Return the [x, y] coordinate for the center point of the cell that contains the specified text.  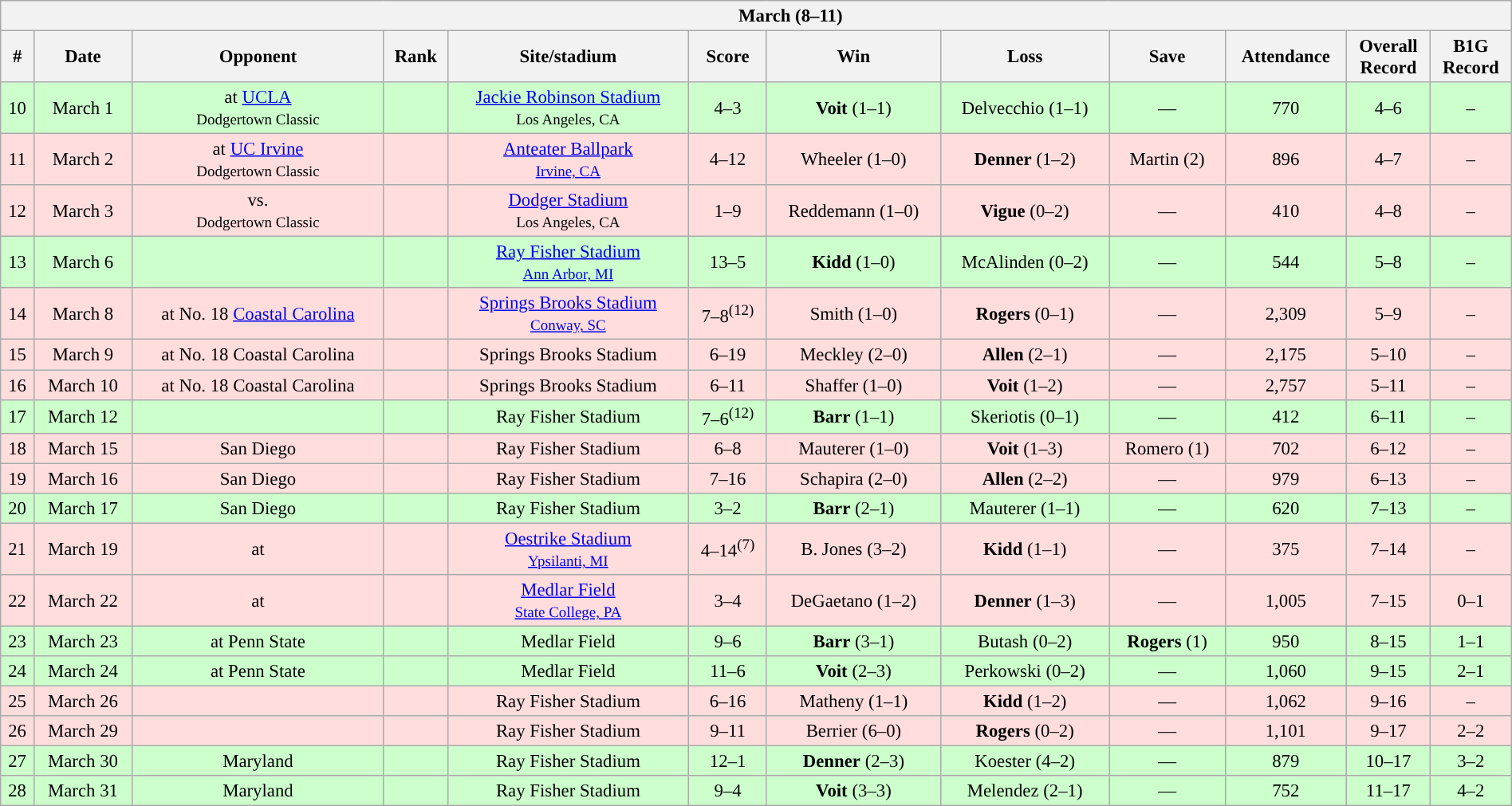
Loss [1025, 56]
8–15 [1388, 641]
March 9 [83, 355]
Rogers (0–1) [1025, 314]
Mauterer (1–1) [1025, 508]
7–6(12) [728, 416]
1,062 [1286, 701]
Perkowski (0–2) [1025, 671]
11–6 [728, 671]
Rogers (0–2) [1025, 731]
Score [728, 56]
1,060 [1286, 671]
Koester (4–2) [1025, 761]
13 [18, 263]
Opponent [258, 56]
Voit (1–3) [1025, 448]
Melendez (2–1) [1025, 791]
28 [18, 791]
at UCLA Dodgertown Classic [258, 108]
9–15 [1388, 671]
5–8 [1388, 263]
March 26 [83, 701]
7–13 [1388, 508]
McAlinden (0–2) [1025, 263]
16 [18, 385]
Jackie Robinson StadiumLos Angeles, CA [568, 108]
Butash (0–2) [1025, 641]
9–11 [728, 731]
9–6 [728, 641]
Kidd (1–0) [853, 263]
March 22 [83, 601]
896 [1286, 159]
Rank [415, 56]
6–16 [728, 701]
Schapira (2–0) [853, 478]
4–2 [1471, 791]
13–5 [728, 263]
Site/stadium [568, 56]
9–4 [728, 791]
Voit (2–3) [853, 671]
544 [1286, 263]
10–17 [1388, 761]
Attendance [1286, 56]
18 [18, 448]
375 [1286, 548]
March 12 [83, 416]
3–4 [728, 601]
March 6 [83, 263]
Voit (3–3) [853, 791]
Berrier (6–0) [853, 731]
Barr (3–1) [853, 641]
Save [1167, 56]
24 [18, 671]
Denner (1–2) [1025, 159]
14 [18, 314]
2,309 [1286, 314]
5–11 [1388, 385]
950 [1286, 641]
March 23 [83, 641]
Springs Brooks StadiumConway, SC [568, 314]
6–8 [728, 448]
10 [18, 108]
Smith (1–0) [853, 314]
Dodger StadiumLos Angeles, CA [568, 210]
2,757 [1286, 385]
22 [18, 601]
9–16 [1388, 701]
Wheeler (1–0) [853, 159]
Mauterer (1–0) [853, 448]
Date [83, 56]
at UC Irvine Dodgertown Classic [258, 159]
11 [18, 159]
620 [1286, 508]
March (8–11) [756, 16]
Rogers (1) [1167, 641]
4–8 [1388, 210]
5–9 [1388, 314]
March 17 [83, 508]
OverallRecord [1388, 56]
25 [18, 701]
4–7 [1388, 159]
21 [18, 548]
DeGaetano (1–2) [853, 601]
6–12 [1388, 448]
6–13 [1388, 478]
Barr (2–1) [853, 508]
Voit (1–2) [1025, 385]
Kidd (1–1) [1025, 548]
March 8 [83, 314]
Medlar FieldState College, PA [568, 601]
879 [1286, 761]
1,005 [1286, 601]
1–1 [1471, 641]
March 10 [83, 385]
17 [18, 416]
2–2 [1471, 731]
Reddemann (1–0) [853, 210]
March 19 [83, 548]
702 [1286, 448]
2,175 [1286, 355]
979 [1286, 478]
Matheny (1–1) [853, 701]
11–17 [1388, 791]
26 [18, 731]
Barr (1–1) [853, 416]
412 [1286, 416]
Denner (2–3) [853, 761]
Allen (2–2) [1025, 478]
770 [1286, 108]
0–1 [1471, 601]
7–16 [728, 478]
7–8(12) [728, 314]
4–12 [728, 159]
March 1 [83, 108]
March 31 [83, 791]
Denner (1–3) [1025, 601]
March 2 [83, 159]
Voit (1–1) [853, 108]
27 [18, 761]
7–15 [1388, 601]
1,101 [1286, 731]
B. Jones (3–2) [853, 548]
752 [1286, 791]
March 24 [83, 671]
4–14(7) [728, 548]
6–19 [728, 355]
5–10 [1388, 355]
9–17 [1388, 731]
15 [18, 355]
March 30 [83, 761]
4–6 [1388, 108]
Allen (2–1) [1025, 355]
Skeriotis (0–1) [1025, 416]
Delvecchio (1–1) [1025, 108]
2–1 [1471, 671]
Meckley (2–0) [853, 355]
Ray Fisher StadiumAnn Arbor, MI [568, 263]
19 [18, 478]
March 16 [83, 478]
Win [853, 56]
1–9 [728, 210]
12–1 [728, 761]
March 15 [83, 448]
March 29 [83, 731]
Anteater BallparkIrvine, CA [568, 159]
Romero (1) [1167, 448]
March 3 [83, 210]
20 [18, 508]
Oestrike StadiumYpsilanti, MI [568, 548]
Shaffer (1–0) [853, 385]
Martin (2) [1167, 159]
12 [18, 210]
410 [1286, 210]
23 [18, 641]
4–3 [728, 108]
# [18, 56]
B1GRecord [1471, 56]
Vigue (0–2) [1025, 210]
vs. Dodgertown Classic [258, 210]
7–14 [1388, 548]
Kidd (1–2) [1025, 701]
